Return (x, y) of the center of cell containing provided text 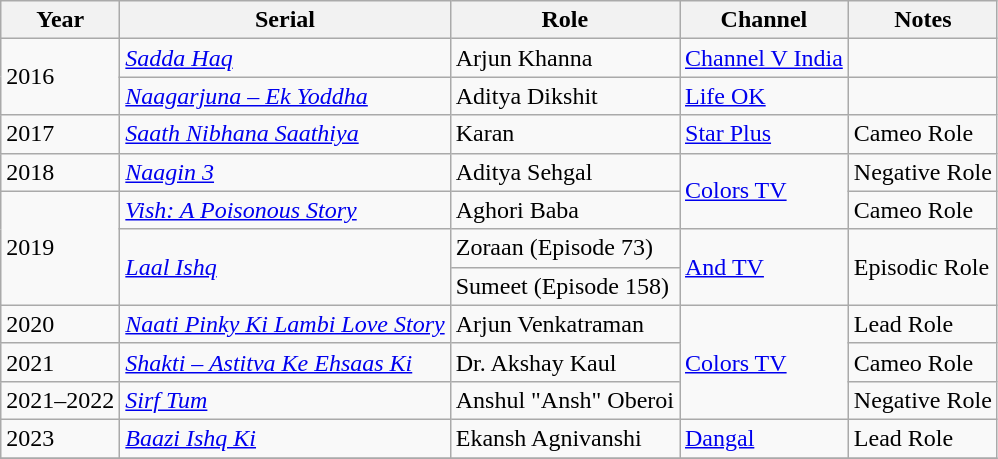
Year (60, 20)
Aghori Baba (564, 210)
Naagarjuna – Ek Yoddha (285, 96)
Laal Ishq (285, 267)
Star Plus (764, 134)
2017 (60, 134)
2019 (60, 248)
Sadda Haq (285, 58)
Karan (564, 134)
Channel V India (764, 58)
Dangal (764, 438)
Channel (764, 20)
2020 (60, 324)
Life OK (764, 96)
2021–2022 (60, 400)
Episodic Role (922, 267)
2023 (60, 438)
Saath Nibhana Saathiya (285, 134)
2021 (60, 362)
Vish: A Poisonous Story (285, 210)
Aditya Sehgal (564, 172)
And TV (764, 267)
Baazi Ishq Ki (285, 438)
2018 (60, 172)
Ekansh Agnivanshi (564, 438)
Sirf Tum (285, 400)
Dr. Akshay Kaul (564, 362)
Zoraan (Episode 73) (564, 248)
Shakti – Astitva Ke Ehsaas Ki (285, 362)
Anshul "Ansh" Oberoi (564, 400)
Role (564, 20)
2016 (60, 77)
Notes (922, 20)
Naagin 3 (285, 172)
Arjun Khanna (564, 58)
Serial (285, 20)
Sumeet (Episode 158) (564, 286)
Aditya Dikshit (564, 96)
Arjun Venkatraman (564, 324)
Naati Pinky Ki Lambi Love Story (285, 324)
